Capture the cell that displays the provided text and extract its (X, Y) central coordinate. 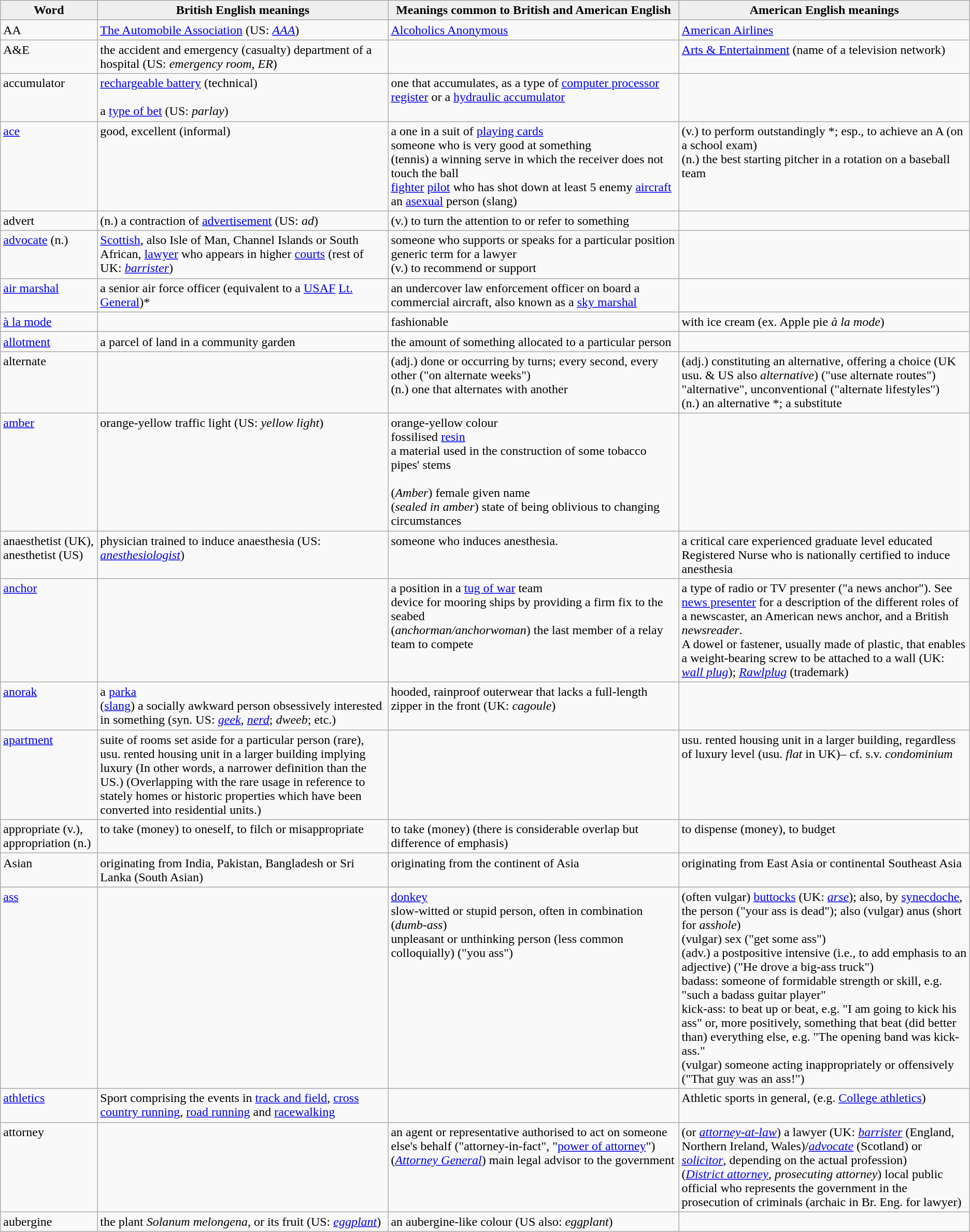
rechargeable battery (technical)a type of bet (US: parlay) (243, 97)
an undercover law enforcement officer on board a commercial aircraft, also known as a sky marshal (534, 295)
the amount of something allocated to a particular person (534, 341)
donkeyslow-witted or stupid person, often in combination (dumb-ass)unpleasant or unthinking person (less common colloquially) ("you ass") (534, 987)
Arts & Entertainment (name of a television network) (824, 57)
appropriate (v.), appropriation (n.) (49, 836)
ace (49, 166)
alternate (49, 382)
a critical care experienced graduate level educated Registered Nurse who is nationally certified to induce anesthesia (824, 554)
air marshal (49, 295)
Athletic sports in general, (e.g. College athletics) (824, 1106)
allotment (49, 341)
American Airlines (824, 30)
to take (money) to oneself, to filch or misappropriate (243, 836)
AA (49, 30)
(n.) a contraction of advertisement (US: ad) (243, 221)
advert (49, 221)
a parka(slang) a socially awkward person obsessively interested in something (syn. US: geek, nerd; dweeb; etc.) (243, 706)
Scottish, also Isle of Man, Channel Islands or South African, lawyer who appears in higher courts (rest of UK: barrister) (243, 254)
Meanings common to British and American English (534, 10)
a parcel of land in a community garden (243, 341)
(v.) to perform outstandingly *; esp., to achieve an A (on a school exam)(n.) the best starting pitcher in a rotation on a baseball team (824, 166)
usu. rented housing unit in a larger building, regardless of luxury level (usu. flat in UK)– cf. s.v. condominium (824, 775)
à la mode (49, 322)
(v.) to turn the attention to or refer to something (534, 221)
originating from India, Pakistan, Bangladesh or Sri Lanka (South Asian) (243, 870)
accumulator (49, 97)
someone who induces anesthesia. (534, 554)
Alcoholics Anonymous (534, 30)
ass (49, 987)
(adj.) done or occurring by turns; every second, every other ("on alternate weeks")(n.) one that alternates with another (534, 382)
American English meanings (824, 10)
an aubergine-like colour (US also: eggplant) (534, 1222)
A&E (49, 57)
physician trained to induce anaesthesia (US: anesthesiologist) (243, 554)
the accident and emergency (casualty) department of a hospital (US: emergency room, ER) (243, 57)
advocate (n.) (49, 254)
attorney (49, 1167)
hooded, rainproof outerwear that lacks a full-length zipper in the front (UK: cagoule) (534, 706)
one that accumulates, as a type of computer processor register or a hydraulic accumulator (534, 97)
apartment (49, 775)
The Automobile Association (US: AAA) (243, 30)
anorak (49, 706)
someone who supports or speaks for a particular positiongeneric term for a lawyer(v.) to recommend or support (534, 254)
aubergine (49, 1222)
originating from the continent of Asia (534, 870)
orange-yellow traffic light (US: yellow light) (243, 471)
good, excellent (informal) (243, 166)
Word (49, 10)
athletics (49, 1106)
originating from East Asia or continental Southeast Asia (824, 870)
to dispense (money), to budget (824, 836)
a senior air force officer (equivalent to a USAF Lt. General)* (243, 295)
to take (money) (there is considerable overlap but difference of emphasis) (534, 836)
amber (49, 471)
Sport comprising the events in track and field, cross country running, road running and racewalking (243, 1106)
with ice cream (ex. Apple pie à la mode) (824, 322)
British English meanings (243, 10)
Asian (49, 870)
anchor (49, 631)
fashionable (534, 322)
anaesthetist (UK), anesthetist (US) (49, 554)
the plant Solanum melongena, or its fruit (US: eggplant) (243, 1222)
